Determine the (X, Y) coordinate at the center of the cell enclosing the given text.  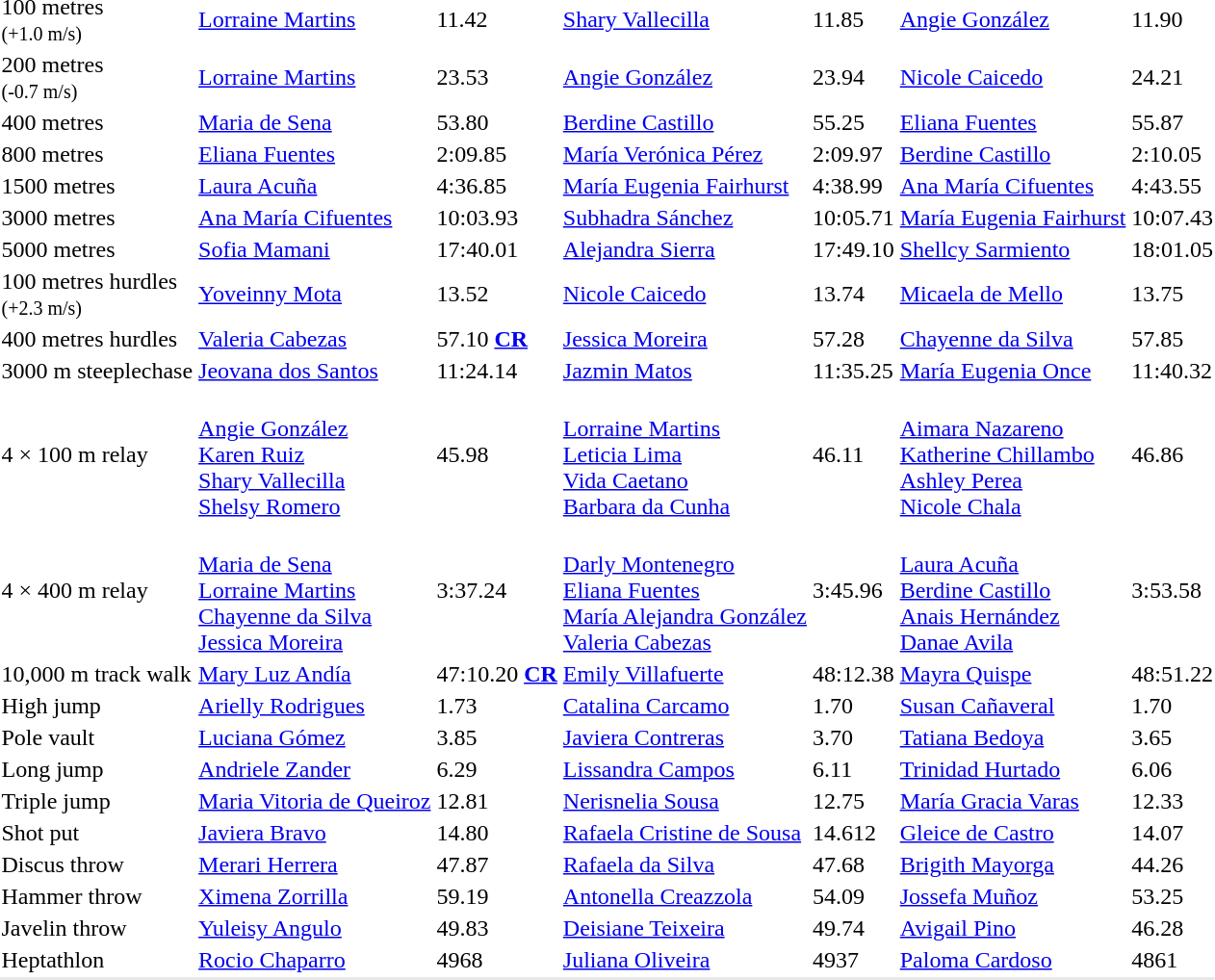
Brigith Mayorga (1013, 864)
Maria Vitoria de Queiroz (315, 801)
Rafaela da Silva (685, 864)
4 × 100 m relay (97, 454)
Luciana Gómez (315, 737)
Shellcy Sarmiento (1013, 249)
Mary Luz Andía (315, 674)
4:36.85 (497, 186)
Jossefa Muñoz (1013, 896)
5000 metres (97, 249)
46.28 (1173, 928)
46.11 (854, 454)
Lissandra Campos (685, 769)
Deisiane Teixeira (685, 928)
4968 (497, 960)
14.80 (497, 833)
10,000 m track walk (97, 674)
Jeovana dos Santos (315, 371)
3:45.96 (854, 590)
3000 metres (97, 218)
Javiera Bravo (315, 833)
1500 metres (97, 186)
Aimara NazarenoKatherine ChillamboAshley PereaNicole Chala (1013, 454)
4861 (1173, 960)
Pole vault (97, 737)
49.74 (854, 928)
23.53 (497, 77)
Emily Villafuerte (685, 674)
Paloma Cardoso (1013, 960)
Laura Acuña (315, 186)
10:03.93 (497, 218)
Mayra Quispe (1013, 674)
4 × 400 m relay (97, 590)
Antonella Creazzola (685, 896)
Hammer throw (97, 896)
Gleice de Castro (1013, 833)
57.10 CR (497, 339)
55.25 (854, 122)
4:38.99 (854, 186)
María Eugenia Once (1013, 371)
Angie González (685, 77)
44.26 (1173, 864)
Chayenne da Silva (1013, 339)
Juliana Oliveira (685, 960)
54.09 (854, 896)
14.612 (854, 833)
1.73 (497, 706)
13.75 (1173, 295)
Long jump (97, 769)
Valeria Cabezas (315, 339)
10:05.71 (854, 218)
Jazmin Matos (685, 371)
3.65 (1173, 737)
48:12.38 (854, 674)
800 metres (97, 154)
3.70 (854, 737)
Alejandra Sierra (685, 249)
Nerisnelia Sousa (685, 801)
Darly MontenegroEliana FuentesMaría Alejandra GonzálezValeria Cabezas (685, 590)
47:10.20 CR (497, 674)
49.83 (497, 928)
4:43.55 (1173, 186)
10:07.43 (1173, 218)
200 metres(-0.7 m/s) (97, 77)
Yoveinny Mota (315, 295)
Rocio Chaparro (315, 960)
Arielly Rodrigues (315, 706)
2:10.05 (1173, 154)
18:01.05 (1173, 249)
Shot put (97, 833)
Angie GonzálezKaren RuizShary VallecillaShelsy Romero (315, 454)
47.87 (497, 864)
Merari Herrera (315, 864)
59.19 (497, 896)
María Gracia Varas (1013, 801)
400 metres hurdles (97, 339)
48:51.22 (1173, 674)
12.81 (497, 801)
14.07 (1173, 833)
6.29 (497, 769)
Javiera Contreras (685, 737)
46.86 (1173, 454)
6.11 (854, 769)
Subhadra Sánchez (685, 218)
Lorraine Martins (315, 77)
13.74 (854, 295)
Trinidad Hurtado (1013, 769)
Avigail Pino (1013, 928)
Andriele Zander (315, 769)
11:35.25 (854, 371)
3:37.24 (497, 590)
Discus throw (97, 864)
Ximena Zorrilla (315, 896)
Sofia Mamani (315, 249)
Tatiana Bedoya (1013, 737)
12.33 (1173, 801)
Javelin throw (97, 928)
11:40.32 (1173, 371)
400 metres (97, 122)
Maria de Sena (315, 122)
Susan Cañaveral (1013, 706)
6.06 (1173, 769)
17:40.01 (497, 249)
Jessica Moreira (685, 339)
53.25 (1173, 896)
55.87 (1173, 122)
High jump (97, 706)
Rafaela Cristine de Sousa (685, 833)
3.85 (497, 737)
13.52 (497, 295)
57.28 (854, 339)
24.21 (1173, 77)
Laura AcuñaBerdine CastilloAnais HernándezDanae Avila (1013, 590)
Micaela de Mello (1013, 295)
Catalina Carcamo (685, 706)
Triple jump (97, 801)
47.68 (854, 864)
11:24.14 (497, 371)
100 metres hurdles(+2.3 m/s) (97, 295)
2:09.85 (497, 154)
17:49.10 (854, 249)
3000 m steeplechase (97, 371)
3:53.58 (1173, 590)
Maria de SenaLorraine MartinsChayenne da SilvaJessica Moreira (315, 590)
4937 (854, 960)
María Verónica Pérez (685, 154)
12.75 (854, 801)
Heptathlon (97, 960)
23.94 (854, 77)
2:09.97 (854, 154)
Lorraine MartinsLeticia LimaVida CaetanoBarbara da Cunha (685, 454)
45.98 (497, 454)
57.85 (1173, 339)
53.80 (497, 122)
Yuleisy Angulo (315, 928)
